Detect which cell encompasses the target text, then output its [x, y] center coordinate. 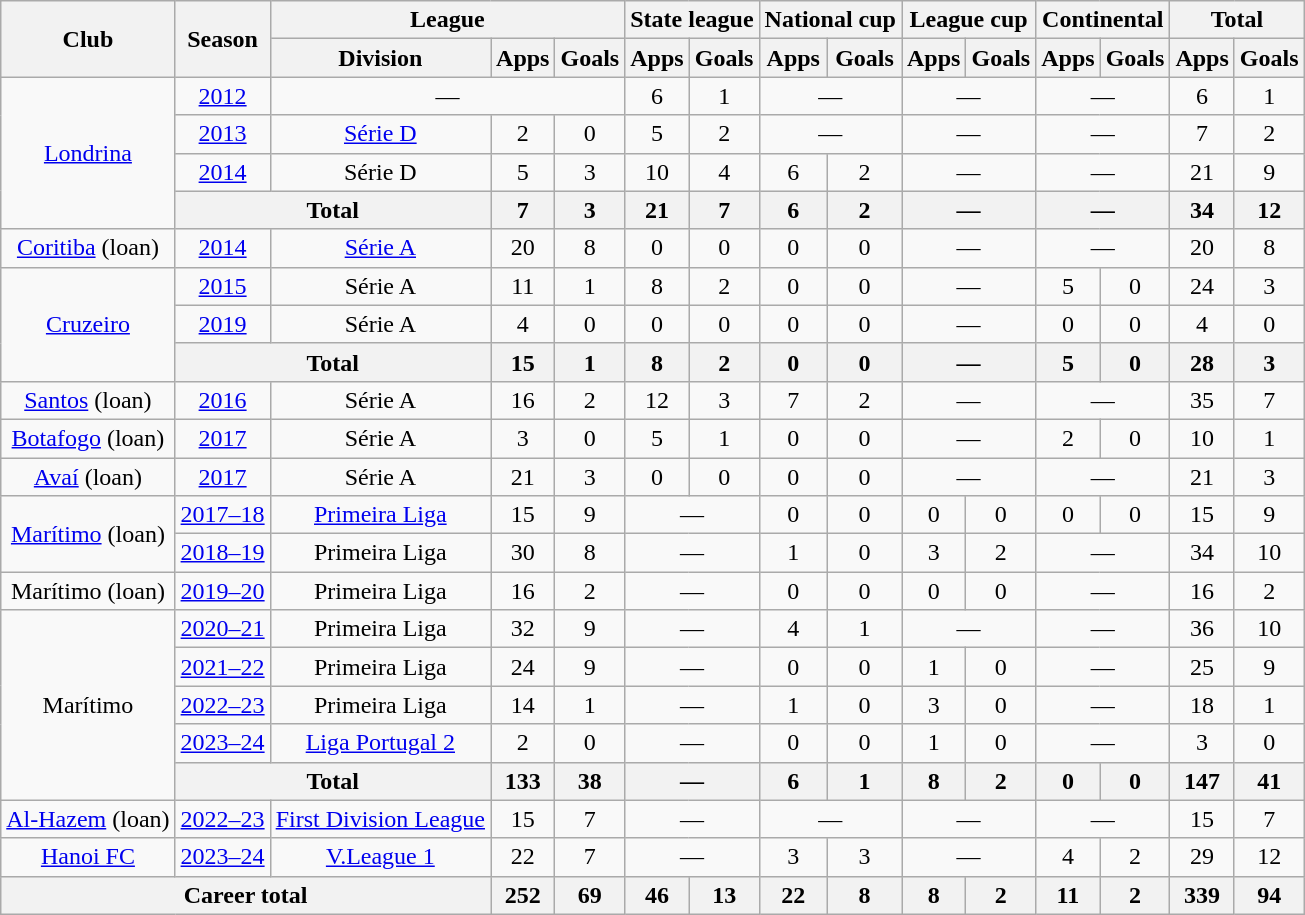
13 [724, 895]
2016 [222, 400]
14 [523, 705]
League cup [969, 20]
2018–19 [222, 553]
Division [380, 58]
38 [590, 781]
46 [657, 895]
Avaí (loan) [88, 477]
2019 [222, 324]
League [448, 20]
25 [1202, 667]
Marítimo [88, 705]
Londrina [88, 153]
Club [88, 39]
36 [1202, 629]
28 [1202, 362]
2021–22 [222, 667]
2019–20 [222, 591]
147 [1202, 781]
V.League 1 [380, 857]
2015 [222, 286]
2017–18 [222, 515]
Continental [1103, 20]
18 [1202, 705]
Santos (loan) [88, 400]
Cruzeiro [88, 324]
Al-Hazem (loan) [88, 819]
2020–21 [222, 629]
Botafogo (loan) [88, 438]
41 [1269, 781]
252 [523, 895]
Liga Portugal 2 [380, 743]
Career total [246, 895]
32 [523, 629]
30 [523, 553]
29 [1202, 857]
2013 [222, 134]
State league [692, 20]
First Division League [380, 819]
National cup [830, 20]
133 [523, 781]
339 [1202, 895]
Coritiba (loan) [88, 248]
Season [222, 39]
Hanoi FC [88, 857]
35 [1202, 400]
2012 [222, 96]
69 [590, 895]
94 [1269, 895]
